Locate the cell with the specified text and output its (X, Y) center coordinate. 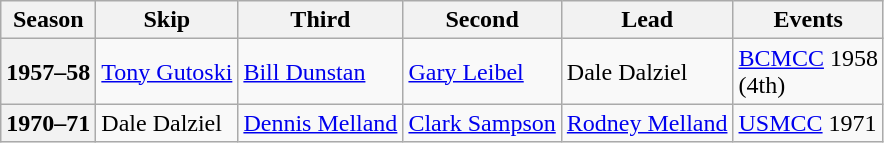
Season (48, 20)
1957–58 (48, 72)
Lead (647, 20)
USMCC 1971 (808, 123)
Dennis Melland (320, 123)
Tony Gutoski (167, 72)
BCMCC 1958 (4th) (808, 72)
Third (320, 20)
Second (482, 20)
1970–71 (48, 123)
Skip (167, 20)
Rodney Melland (647, 123)
Clark Sampson (482, 123)
Gary Leibel (482, 72)
Bill Dunstan (320, 72)
Events (808, 20)
